Find where the given text appears and provide that cell's center as [X, Y] coordinate. 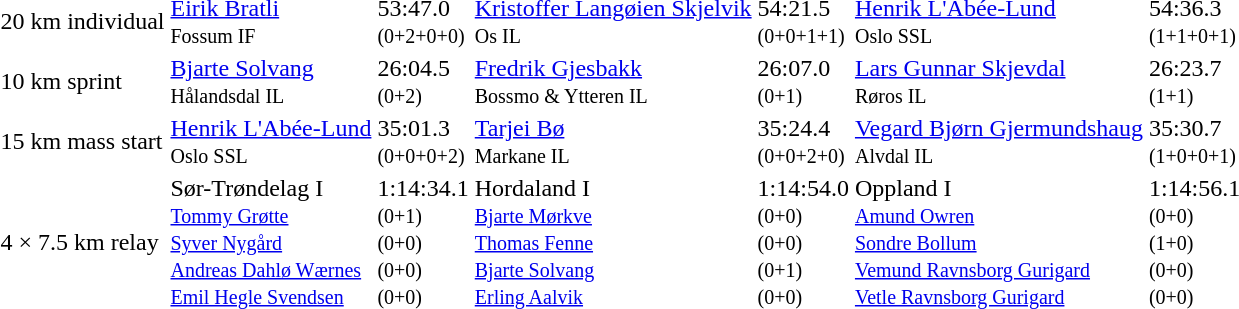
26:07.0(0+1) [803, 82]
35:24.4(0+0+2+0) [803, 142]
Lars Gunnar SkjevdalRøros IL [998, 82]
Tarjei BøMarkane IL [613, 142]
26:04.5(0+2) [423, 82]
Bjarte SolvangHålandsdal IL [271, 82]
Fredrik GjesbakkBossmo & Ytteren IL [613, 82]
35:01.3(0+0+0+2) [423, 142]
Vegard Bjørn GjermundshaugAlvdal IL [998, 142]
Henrik L'Abée-LundOslo SSL [271, 142]
